Determine the [X, Y] coordinate at the center of the cell enclosing the given text.  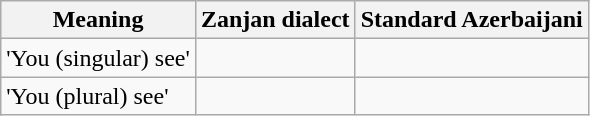
Zanjan dialect [275, 20]
Meaning [98, 20]
Standard Azerbaijani [472, 20]
'You (singular) see' [98, 58]
'You (plural) see' [98, 96]
